From the cell containing the given text, extract its center point as [X, Y] coordinate. 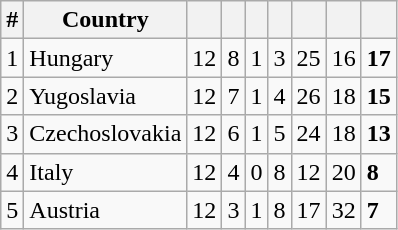
20 [344, 172]
0 [256, 172]
Czechoslovakia [106, 134]
15 [378, 96]
32 [344, 210]
16 [344, 58]
2 [12, 96]
Yugoslavia [106, 96]
Country [106, 20]
13 [378, 134]
Italy [106, 172]
24 [308, 134]
26 [308, 96]
Austria [106, 210]
# [12, 20]
6 [234, 134]
Hungary [106, 58]
25 [308, 58]
